Extract the (x, y) coordinate from the center of the cell holding the provided text.  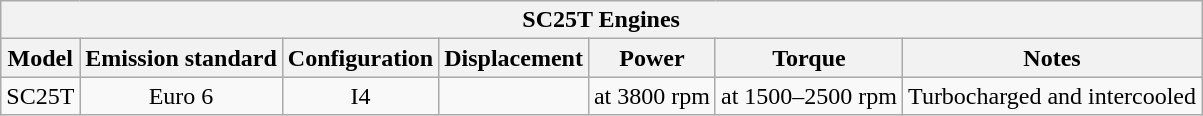
Configuration (360, 58)
Torque (808, 58)
SC25T (40, 96)
SC25T Engines (602, 20)
I4 (360, 96)
Power (652, 58)
at 3800 rpm (652, 96)
at 1500–2500 rpm (808, 96)
Euro 6 (181, 96)
Displacement (514, 58)
Notes (1052, 58)
Model (40, 58)
Turbocharged and intercooled (1052, 96)
Emission standard (181, 58)
